Pinpoint the cell where the given text exists, returning its [x, y] midpoint coordinate. 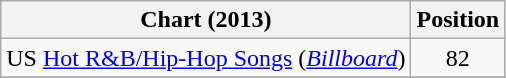
82 [458, 58]
US Hot R&B/Hip-Hop Songs (Billboard) [206, 58]
Position [458, 20]
Chart (2013) [206, 20]
